Identify which cell holds the provided text, then report its [X, Y] central coordinate. 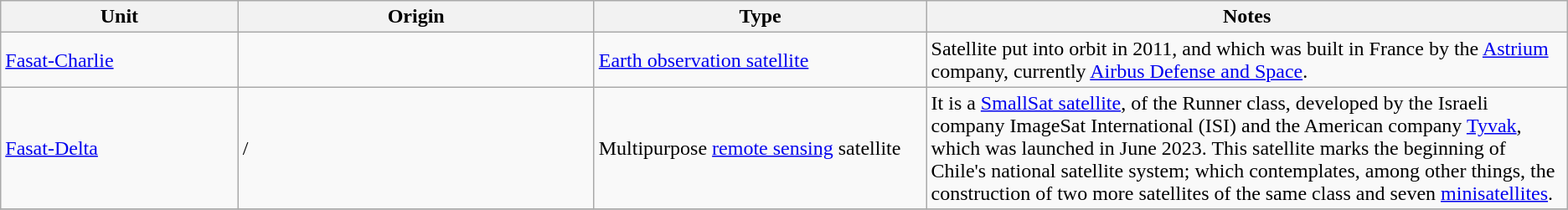
Notes [1246, 17]
Origin [415, 17]
Multipurpose remote sensing satellite [761, 148]
Fasat-Charlie [119, 60]
Earth observation satellite [761, 60]
Type [761, 17]
Unit [119, 17]
/ [415, 148]
Fasat-Delta [119, 148]
Satellite put into orbit in 2011, and which was built in France by the Astrium company, currently Airbus Defense and Space. [1246, 60]
